Locate the cell with the specified text and output its [X, Y] center coordinate. 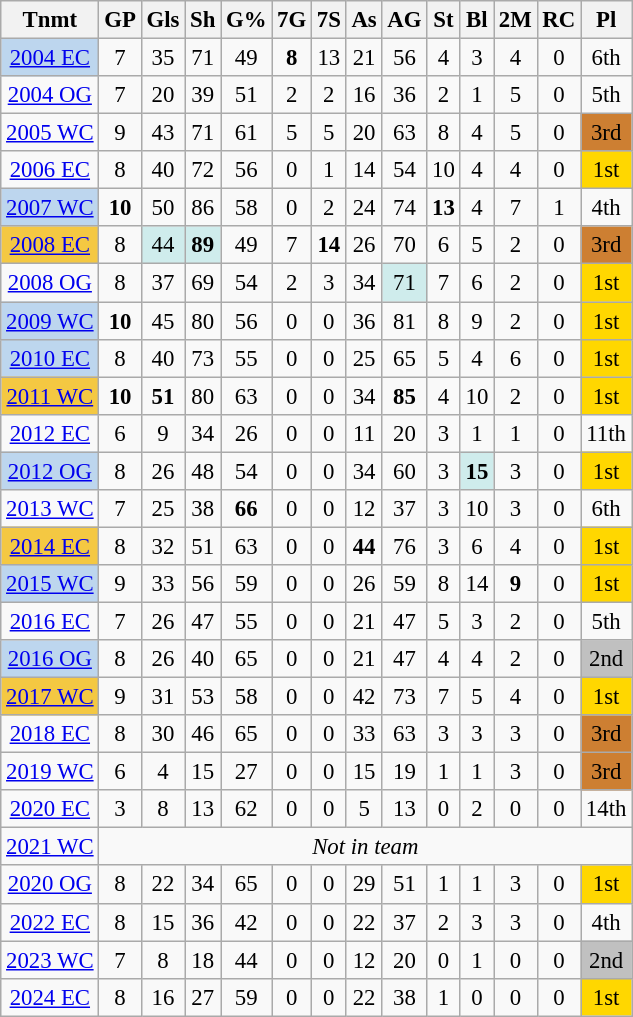
2019 WC [50, 772]
2018 EC [50, 734]
2006 EC [50, 170]
2010 EC [50, 358]
2008 OG [50, 283]
61 [246, 133]
31 [163, 697]
2022 EC [50, 922]
35 [163, 58]
86 [203, 208]
24 [364, 208]
18 [203, 960]
Pl [606, 20]
2016 OG [50, 659]
Bl [476, 20]
2005 WC [50, 133]
60 [404, 471]
As [364, 20]
7S [328, 20]
46 [203, 734]
AG [404, 20]
30 [163, 734]
2011 WC [50, 396]
2013 WC [50, 509]
89 [203, 245]
48 [203, 471]
2004 EC [50, 58]
69 [203, 283]
Sh [203, 20]
14th [606, 809]
2008 EC [50, 245]
81 [404, 321]
39 [203, 95]
RC [559, 20]
50 [163, 208]
43 [163, 133]
2009 WC [50, 321]
2M [516, 20]
GP [120, 20]
53 [203, 697]
2012 EC [50, 433]
2020 OG [50, 885]
2023 WC [50, 960]
2016 EC [50, 621]
45 [163, 321]
11th [606, 433]
2014 EC [50, 546]
32 [163, 546]
2004 OG [50, 95]
7G [292, 20]
19 [404, 772]
2007 WC [50, 208]
70 [404, 245]
76 [404, 546]
2017 WC [50, 697]
2024 EC [50, 997]
62 [246, 809]
G% [246, 20]
Tnmt [50, 20]
Gls [163, 20]
Not in team [366, 847]
72 [203, 170]
66 [246, 509]
St [444, 20]
85 [404, 396]
74 [404, 208]
2021 WC [50, 847]
29 [364, 885]
11 [364, 433]
2015 WC [50, 584]
2012 OG [50, 471]
2020 EC [50, 809]
